Return the (X, Y) coordinate for the center point of the cell that contains the specified text.  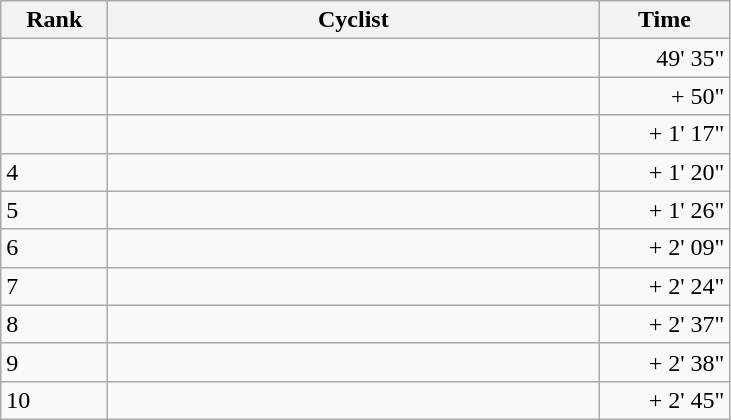
+ 1' 26" (664, 210)
6 (54, 248)
10 (54, 400)
8 (54, 324)
+ 50" (664, 96)
+ 2' 24" (664, 286)
49' 35" (664, 58)
+ 2' 38" (664, 362)
+ 1' 20" (664, 172)
Time (664, 20)
Cyclist (354, 20)
Rank (54, 20)
+ 2' 45" (664, 400)
5 (54, 210)
4 (54, 172)
7 (54, 286)
+ 2' 09" (664, 248)
+ 2' 37" (664, 324)
+ 1' 17" (664, 134)
9 (54, 362)
